Pinpoint the cell where the given text exists, returning its [x, y] midpoint coordinate. 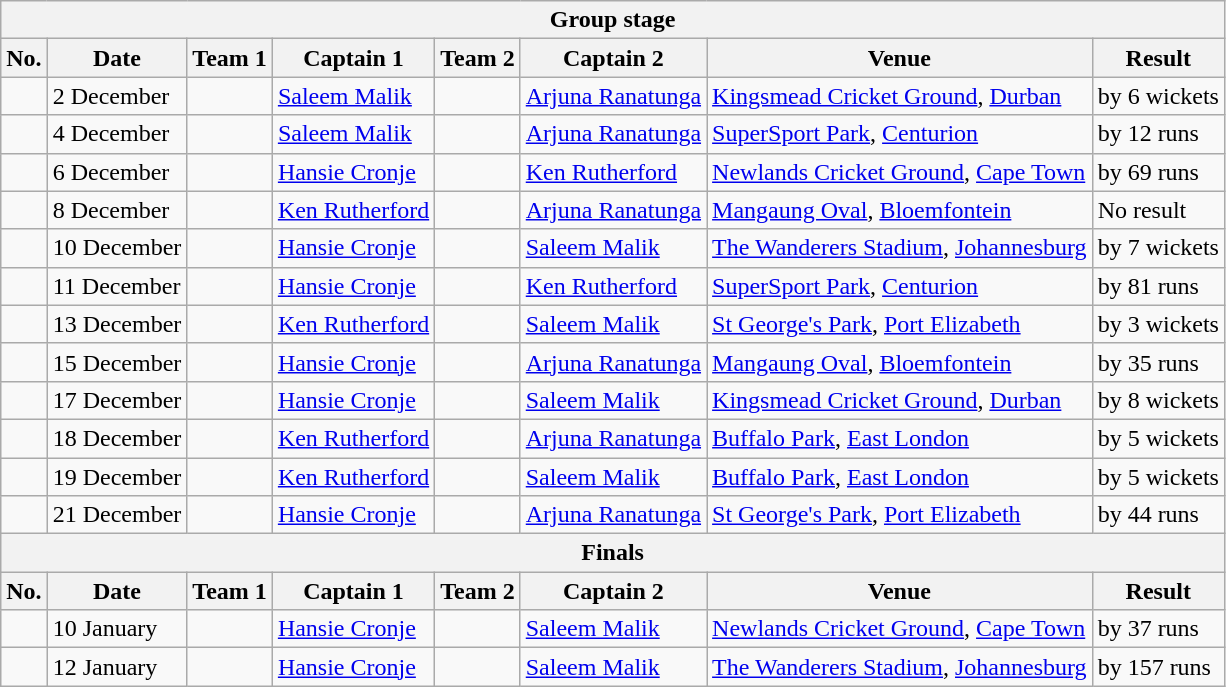
11 December [117, 286]
by 44 runs [1158, 515]
21 December [117, 515]
Finals [613, 553]
by 7 wickets [1158, 248]
by 81 runs [1158, 286]
18 December [117, 438]
by 35 runs [1158, 362]
4 December [117, 134]
No result [1158, 210]
Group stage [613, 20]
8 December [117, 210]
15 December [117, 362]
10 December [117, 248]
by 3 wickets [1158, 324]
19 December [117, 477]
by 8 wickets [1158, 400]
6 December [117, 172]
by 6 wickets [1158, 96]
13 December [117, 324]
2 December [117, 96]
by 12 runs [1158, 134]
by 37 runs [1158, 629]
by 69 runs [1158, 172]
12 January [117, 667]
17 December [117, 400]
by 157 runs [1158, 667]
10 January [117, 629]
